Return [x, y] of the center of cell containing provided text 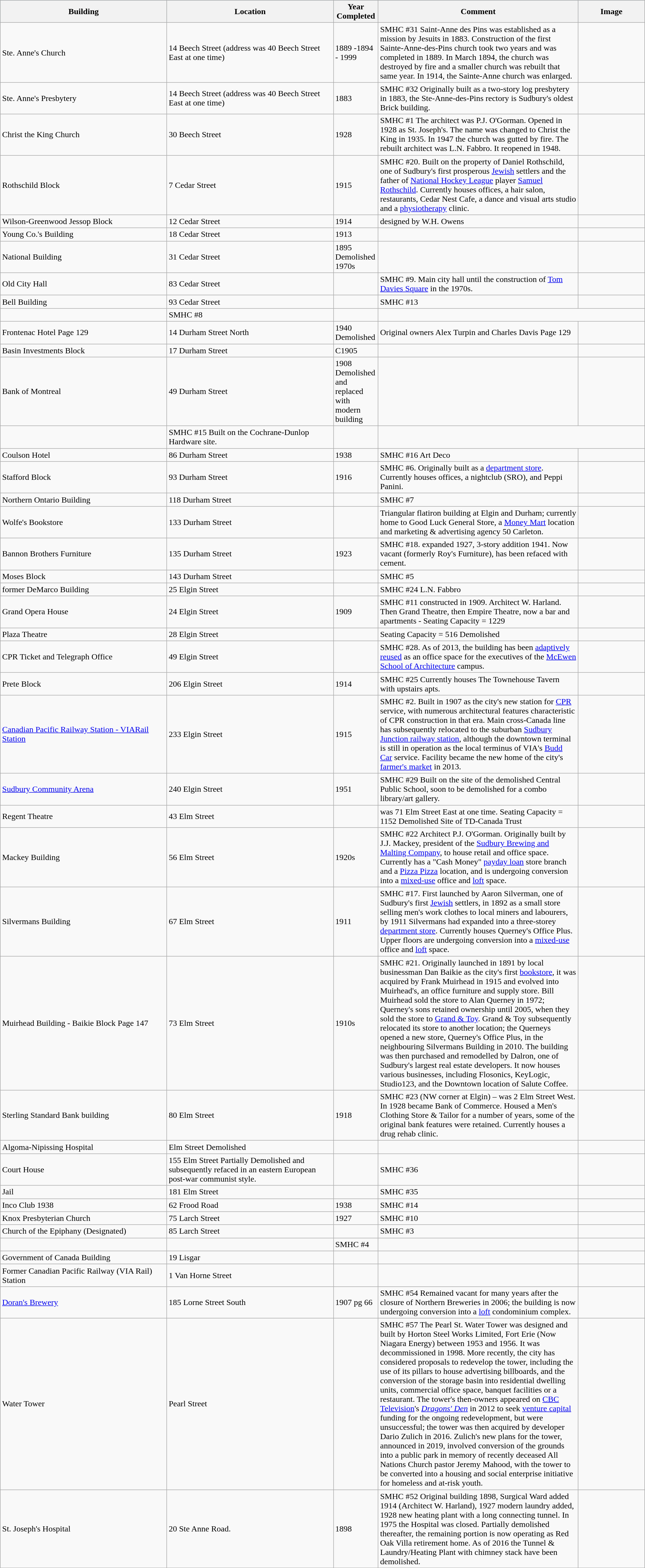
43 Elm Street [250, 816]
Moses Block [83, 576]
Prete Block [83, 684]
Location [250, 12]
SMHC #18. expanded 1927, 3-story addition 1941. Now vacant (formerly Roy's Furniture), has been refaced with cement. [478, 554]
SMHC #14 [478, 1205]
49 Elgin Street [250, 657]
Canadian Pacific Railway Station - VIARail Station [83, 734]
155 Elm Street Partially Demolished and subsequently refaced in an eastern European post-war communist style. [250, 1170]
designed by W.H. Owens [478, 221]
17 Durham Street [250, 351]
1907 pg 66 [356, 1302]
Algoma-Nipissing Hospital [83, 1147]
1913 [356, 234]
Knox Presbyterian Church [83, 1218]
73 Elm Street [250, 1023]
1909 [356, 612]
Seating Capacity = 516 Demolished [478, 634]
Ste. Anne's Church [83, 52]
Northern Ontario Building [83, 500]
Wolfe's Bookstore [83, 522]
SMHC #15 Built on the Cochrane-Dunlop Hardware site. [250, 437]
Building [83, 12]
Doran's Brewery [83, 1302]
14 Durham Street North [250, 332]
Frontenac Hotel Page 129 [83, 332]
80 Elm Street [250, 1115]
25 Elgin Street [250, 589]
24 Elgin Street [250, 612]
1911 [356, 922]
Comment [478, 12]
181 Elm Street [250, 1192]
SMHC #3 [478, 1231]
Wilson-Greenwood Jessop Block [83, 221]
1898 [356, 1529]
49 Durham Street [250, 392]
SMHC #16 Art Deco [478, 455]
12 Cedar Street [250, 221]
Grand Opera House [83, 612]
233 Elgin Street [250, 734]
1928 [356, 134]
C1905 [356, 351]
Rothschild Block [83, 185]
1940 Demolished [356, 332]
56 Elm Street [250, 858]
67 Elm Street [250, 922]
SMHC #13 [478, 302]
SMHC #29 Built on the site of the demolished Central Public School, soon to be demolished for a combo library/art gallery. [478, 789]
SMHC #36 [478, 1170]
SMHC #24 L.N. Fabbro [478, 589]
1895 Demolished 1970s [356, 257]
118 Durham Street [250, 500]
93 Cedar Street [250, 302]
SMHC #7 [478, 500]
1918 [356, 1115]
20 Ste Anne Road. [250, 1529]
Year Completed [356, 12]
Christ the King Church [83, 134]
Young Co.'s Building [83, 234]
85 Larch Street [250, 1231]
Church of the Epiphany (Designated) [83, 1231]
Mackey Building [83, 858]
SMHC #8 [250, 315]
28 Elgin Street [250, 634]
SMHC #35 [478, 1192]
Original owners Alex Turpin and Charles Davis Page 129 [478, 332]
Jail [83, 1192]
SMHC #28. As of 2013, the building has been adaptively reused as an office space for the executives of the McEwen School of Architecture campus. [478, 657]
Plaza Theatre [83, 634]
19 Lisgar [250, 1257]
Bank of Montreal [83, 392]
Elm Street Demolished [250, 1147]
143 Durham Street [250, 576]
SMHC #32 Originally built as a two-story log presbytery in 1883, the Ste-Anne-des-Pins rectory is Sudbury's oldest Brick building. [478, 98]
1927 [356, 1218]
240 Elgin Street [250, 789]
1916 [356, 477]
1951 [356, 789]
Former Canadian Pacific Railway (VIA Rail) Station [83, 1275]
Pearl Street [250, 1404]
St. Joseph's Hospital [83, 1529]
SMHC #5 [478, 576]
was 71 Elm Street East at one time. Seating Capacity = 1152 Demolished Site of TD-Canada Trust [478, 816]
86 Durham Street [250, 455]
1910s [356, 1023]
former DeMarco Building [83, 589]
Sterling Standard Bank building [83, 1115]
1920s [356, 858]
Bannon Brothers Furniture [83, 554]
7 Cedar Street [250, 185]
31 Cedar Street [250, 257]
Regent Theatre [83, 816]
1908 Demolished and replaced with modern building [356, 392]
75 Larch Street [250, 1218]
93 Durham Street [250, 477]
SMHC #6. Originally built as a department store. Currently houses offices, a nightclub (SRO), and Peppi Panini. [478, 477]
Muirhead Building - Baikie Block Page 147 [83, 1023]
1923 [356, 554]
SMHC #4 [356, 1244]
1883 [356, 98]
SMHC #9. Main city hall until the construction of Tom Davies Square in the 1970s. [478, 284]
Silvermans Building [83, 922]
Basin Investments Block [83, 351]
SMHC #25 Currently houses The Townehouse Tavern with upstairs apts. [478, 684]
Inco Club 1938 [83, 1205]
Coulson Hotel [83, 455]
CPR Ticket and Telegraph Office [83, 657]
185 Lorne Street South [250, 1302]
30 Beech Street [250, 134]
83 Cedar Street [250, 284]
Stafford Block [83, 477]
Court House [83, 1170]
Image [611, 12]
18 Cedar Street [250, 234]
Old City Hall [83, 284]
62 Frood Road [250, 1205]
135 Durham Street [250, 554]
Government of Canada Building [83, 1257]
SMHC #10 [478, 1218]
Sudbury Community Arena [83, 789]
133 Durham Street [250, 522]
1889 -1894 - 1999 [356, 52]
Bell Building [83, 302]
National Building [83, 257]
SMHC #11 constructed in 1909. Architect W. Harland. Then Grand Theatre, then Empire Theatre, now a bar and apartments - Seating Capacity = 1229 [478, 612]
Water Tower [83, 1404]
1 Van Horne Street [250, 1275]
206 Elgin Street [250, 684]
Ste. Anne's Presbytery [83, 98]
